Provide the (x, y) coordinate of the cell's center where the given text is located.  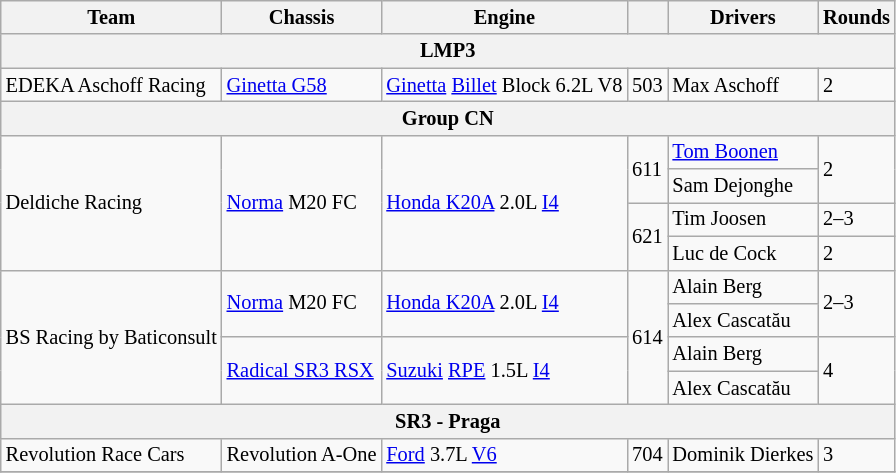
Group CN (448, 118)
503 (647, 85)
Dominik Dierkes (744, 455)
Radical SR3 RSX (302, 370)
Tom Boonen (744, 152)
Revolution Race Cars (112, 455)
Luc de Cock (744, 253)
LMP3 (448, 51)
Sam Dejonghe (744, 186)
SR3 - Praga (448, 421)
Ford 3.7L V6 (504, 455)
Tim Joosen (744, 219)
BS Racing by Baticonsult (112, 338)
Deldiche Racing (112, 202)
614 (647, 338)
Engine (504, 17)
Team (112, 17)
Revolution A-One (302, 455)
4 (856, 370)
Suzuki RPE 1.5L I4 (504, 370)
704 (647, 455)
611 (647, 168)
621 (647, 236)
Chassis (302, 17)
3 (856, 455)
Ginetta G58 (302, 85)
EDEKA Aschoff Racing (112, 85)
Drivers (744, 17)
Ginetta Billet Block 6.2L V8 (504, 85)
Max Aschoff (744, 85)
Rounds (856, 17)
